Determine the (X, Y) coordinate at the center of the cell enclosing the given text.  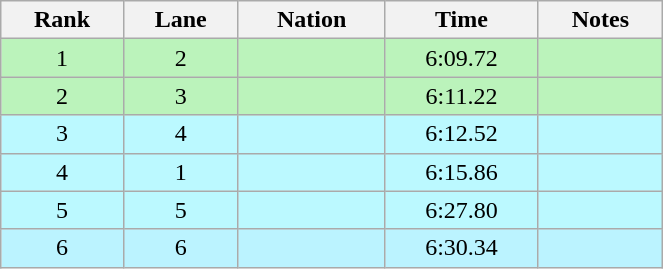
6:11.22 (462, 96)
6:12.52 (462, 134)
6:15.86 (462, 172)
6:27.80 (462, 210)
Lane (180, 20)
Nation (312, 20)
Time (462, 20)
Rank (62, 20)
Notes (600, 20)
6:09.72 (462, 58)
6:30.34 (462, 248)
